Return the (x, y) coordinate for the center point of the cell that contains the specified text.  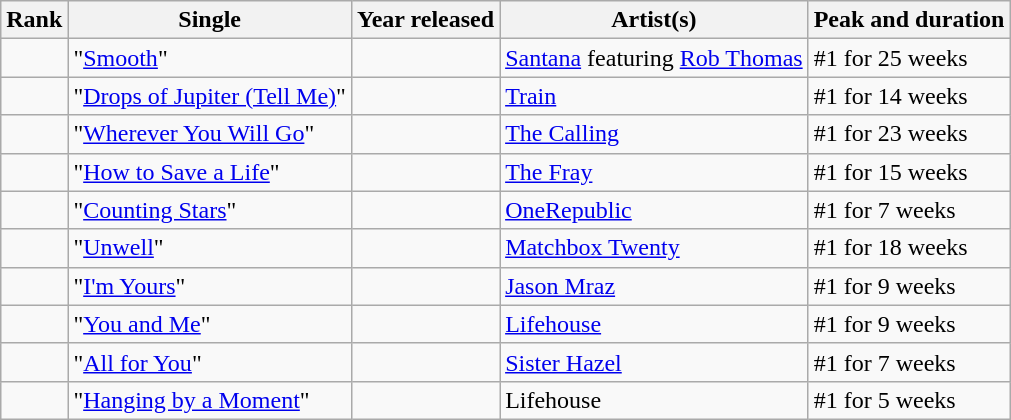
#1 for 18 weeks (909, 248)
#1 for 14 weeks (909, 96)
#1 for 25 weeks (909, 58)
"Drops of Jupiter (Tell Me)" (210, 96)
Sister Hazel (654, 362)
Matchbox Twenty (654, 248)
Jason Mraz (654, 286)
"I'm Yours" (210, 286)
"How to Save a Life" (210, 172)
Train (654, 96)
#1 for 5 weeks (909, 400)
"Wherever You Will Go" (210, 134)
The Calling (654, 134)
Artist(s) (654, 20)
#1 for 23 weeks (909, 134)
"Counting Stars" (210, 210)
Santana featuring Rob Thomas (654, 58)
Peak and duration (909, 20)
"You and Me" (210, 324)
"All for You" (210, 362)
#1 for 15 weeks (909, 172)
Single (210, 20)
"Smooth" (210, 58)
The Fray (654, 172)
Year released (425, 20)
"Hanging by a Moment" (210, 400)
OneRepublic (654, 210)
"Unwell" (210, 248)
Rank (34, 20)
